Return the (x, y) coordinate for the center point of the cell that contains the specified text.  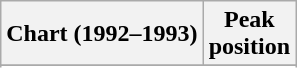
Chart (1992–1993) (102, 34)
Peakposition (249, 34)
